Locate the cell with the specified text and output its (X, Y) center coordinate. 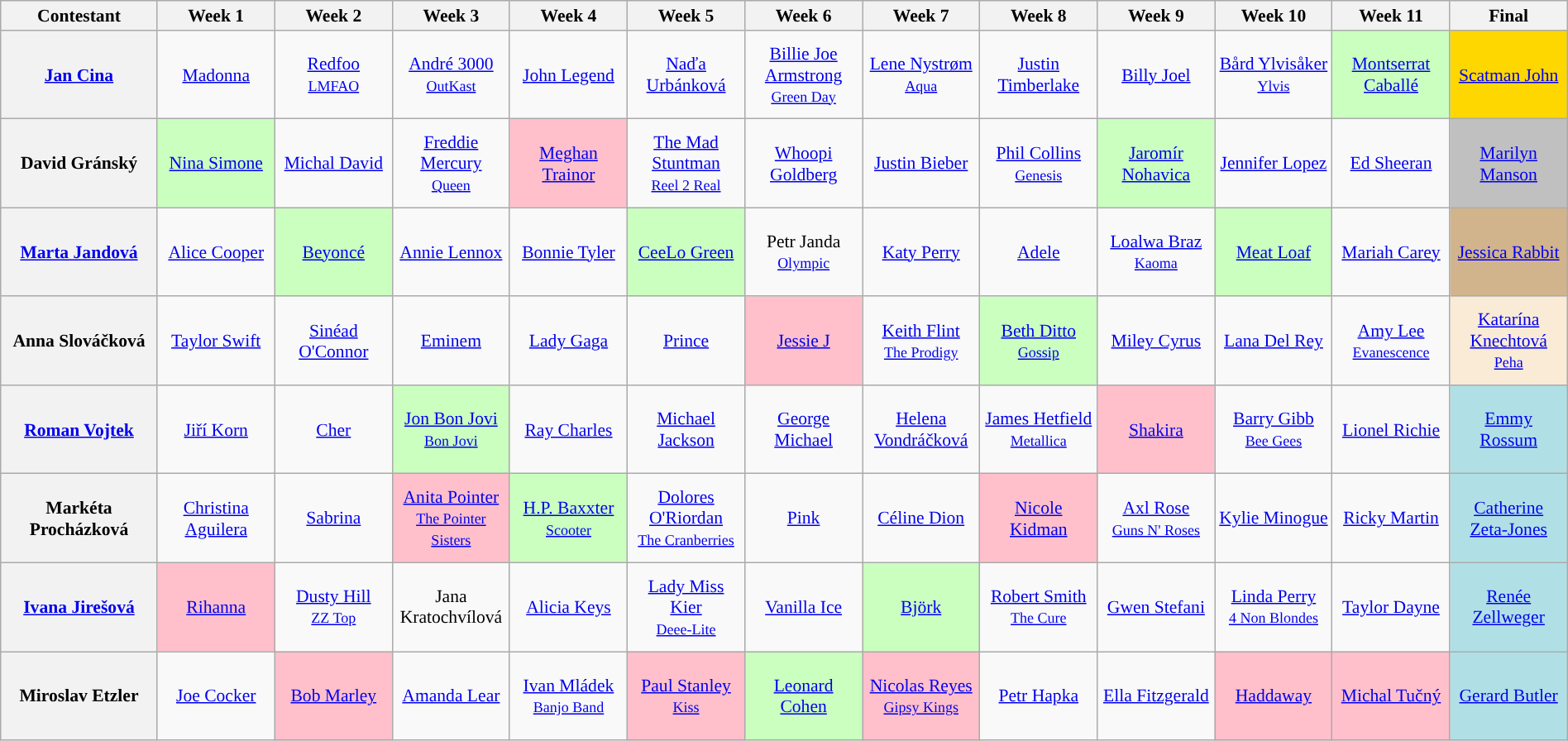
Robert Smith The Cure (1039, 607)
Jana Kratochvílová (451, 607)
Week 2 (333, 16)
Marta Jandová (79, 251)
Week 6 (804, 16)
Jaromír Nohavica (1156, 164)
CeeLo Green (686, 251)
Dolores O'Riordan The Cranberries (686, 518)
Alicia Keys (568, 607)
Whoopi Goldberg (804, 164)
Billie Joe Armstrong Green Day (804, 74)
Jan Cina (79, 74)
Sabrina (333, 518)
Adele (1039, 251)
Meat Loaf (1274, 251)
H.P. Baxxter Scooter (568, 518)
Sinéad O'Connor (333, 341)
Dusty Hill ZZ Top (333, 607)
Jon Bon Jovi Bon Jovi (451, 430)
Bonnie Tyler (568, 251)
Alice Cooper (216, 251)
Final (1508, 16)
Week 9 (1156, 16)
Keith Flint The Prodigy (921, 341)
Anita Pointer The Pointer Sisters (451, 518)
Ella Fitzgerald (1156, 696)
Justin Timberlake (1039, 74)
Leonard Cohen (804, 696)
Jessie J (804, 341)
Contestant (79, 16)
Lady Miss Kier Deee-Lite (686, 607)
Joe Cocker (216, 696)
Ivan Mládek Banjo Band (568, 696)
John Legend (568, 74)
Week 1 (216, 16)
Taylor Swift (216, 341)
Justin Bieber (921, 164)
Week 11 (1391, 16)
Phil Collins Genesis (1039, 164)
Week 3 (451, 16)
Michal David (333, 164)
Björk (921, 607)
Markéta Procházková (79, 518)
Week 5 (686, 16)
David Gránský (79, 164)
Beyoncé (333, 251)
Michael Jackson (686, 430)
Week 8 (1039, 16)
Lionel Richie (1391, 430)
Ivana Jirešová (79, 607)
Kylie Minogue (1274, 518)
Renée Zellweger (1508, 607)
Beth Ditto Gossip (1039, 341)
Lady Gaga (568, 341)
Mariah Carey (1391, 251)
Ricky Martin (1391, 518)
Bob Marley (333, 696)
The Mad Stuntman Reel 2 Real (686, 164)
Billy Joel (1156, 74)
Gwen Stefani (1156, 607)
Week 7 (921, 16)
Loalwa Braz Kaoma (1156, 251)
Roman Vojtek (79, 430)
Shakira (1156, 430)
Catherine Zeta-Jones (1508, 518)
Taylor Dayne (1391, 607)
Nicole Kidman (1039, 518)
Céline Dion (921, 518)
André 3000 OutKast (451, 74)
Redfoo LMFAO (333, 74)
Helena Vondráčková (921, 430)
Ray Charles (568, 430)
Miley Cyrus (1156, 341)
Anna Slováčková (79, 341)
Gerard Butler (1508, 696)
Lana Del Rey (1274, 341)
Cher (333, 430)
Jennifer Lopez (1274, 164)
Nicolas Reyes Gipsy Kings (921, 696)
Nina Simone (216, 164)
Axl Rose Guns N' Roses (1156, 518)
Emmy Rossum (1508, 430)
Jiří Korn (216, 430)
Madonna (216, 74)
Petr Hapka (1039, 696)
Barry Gibb Bee Gees (1274, 430)
Haddaway (1274, 696)
Week 4 (568, 16)
Amy Lee Evanescence (1391, 341)
Amanda Lear (451, 696)
Annie Lennox (451, 251)
Katy Perry (921, 251)
Bård Ylvisåker Ylvis (1274, 74)
Katarína Knechtová Peha (1508, 341)
Lene Nystrøm Aqua (921, 74)
George Michael (804, 430)
Naďa Urbánková (686, 74)
Marilyn Manson (1508, 164)
Vanilla Ice (804, 607)
James Hetfield Metallica (1039, 430)
Paul Stanley Kiss (686, 696)
Week 10 (1274, 16)
Miroslav Etzler (79, 696)
Rihanna (216, 607)
Michal Tučný (1391, 696)
Freddie Mercury Queen (451, 164)
Christina Aguilera (216, 518)
Scatman John (1508, 74)
Prince (686, 341)
Meghan Trainor (568, 164)
Petr Janda Olympic (804, 251)
Linda Perry 4 Non Blondes (1274, 607)
Ed Sheeran (1391, 164)
Pink (804, 518)
Eminem (451, 341)
Jessica Rabbit (1508, 251)
Montserrat Caballé (1391, 74)
